Determine the [x, y] coordinate at the center of the cell enclosing the given text.  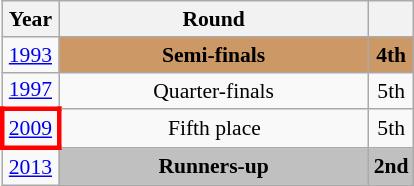
Runners-up [214, 166]
Round [214, 19]
2nd [392, 166]
1997 [30, 90]
4th [392, 55]
1993 [30, 55]
Fifth place [214, 130]
Year [30, 19]
Semi-finals [214, 55]
Quarter-finals [214, 90]
2009 [30, 130]
2013 [30, 166]
